Search for the cell housing the specified text and yield its [x, y] center coordinate. 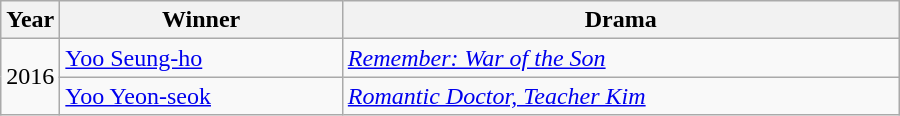
Romantic Doctor, Teacher Kim [620, 96]
Drama [620, 20]
2016 [30, 77]
Year [30, 20]
Yoo Yeon-seok [202, 96]
Winner [202, 20]
Remember: War of the Son [620, 58]
Yoo Seung-ho [202, 58]
